Find where the given text appears and provide that cell's center as [X, Y] coordinate. 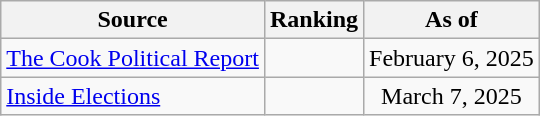
Source [133, 20]
The Cook Political Report [133, 58]
February 6, 2025 [452, 58]
Inside Elections [133, 96]
Ranking [314, 20]
As of [452, 20]
March 7, 2025 [452, 96]
